Return [x, y] of the center of cell containing provided text 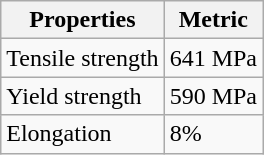
641 MPa [213, 58]
590 MPa [213, 96]
Metric [213, 20]
8% [213, 134]
Elongation [82, 134]
Properties [82, 20]
Tensile strength [82, 58]
Yield strength [82, 96]
